Determine the [X, Y] coordinate at the center of the cell enclosing the given text.  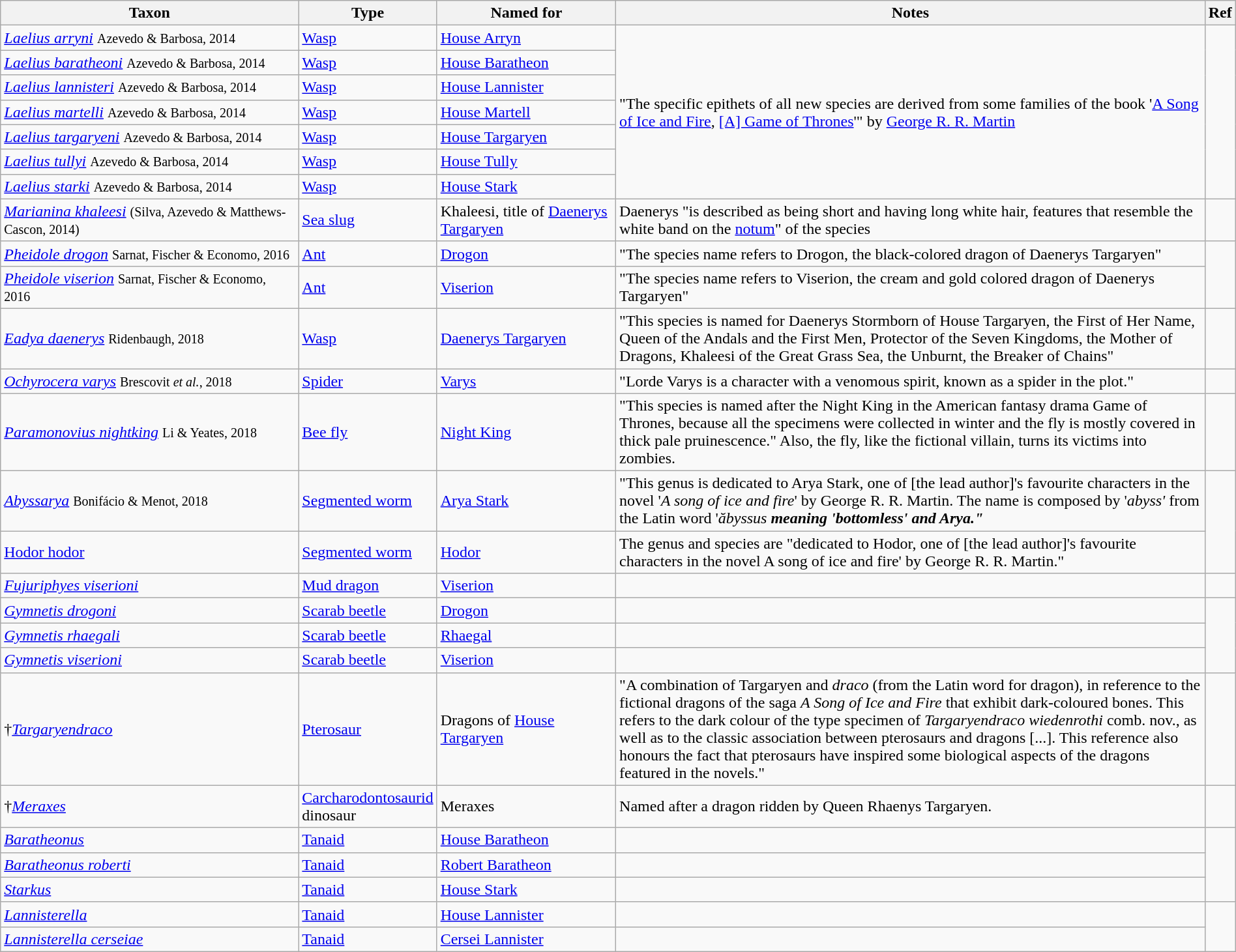
Baratheonus roberti [150, 865]
Baratheonus [150, 840]
Hodor hodor [150, 553]
Laelius baratheoni Azevedo & Barbosa, 2014 [150, 63]
Daenerys Targaryen [526, 338]
Eadya daenerys Ridenbaugh, 2018 [150, 338]
"The species name refers to Viserion, the cream and gold colored dragon of Daenerys Targaryen" [911, 287]
Named after a dragon ridden by Queen Rhaenys Targaryen. [911, 807]
Spider [368, 381]
Ochyrocera varys Brescovit et al., 2018 [150, 381]
Gymnetis drogoni [150, 611]
Daenerys "is described as being short and having long white hair, features that resemble the white band on the notum" of the species [911, 220]
Mud dragon [368, 586]
Laelius targaryeni Azevedo & Barbosa, 2014 [150, 137]
"Lorde Varys is a character with a venomous spirit, known as a spider in the plot." [911, 381]
Lannisterella cerseiae [150, 939]
Paramonovius nightking Li & Yeates, 2018 [150, 433]
Laelius martelli Azevedo & Barbosa, 2014 [150, 112]
Named for [526, 13]
House Tully [526, 162]
Arya Stark [526, 501]
Type [368, 13]
†Targaryendraco [150, 728]
Carcharodontosaurid dinosaur [368, 807]
†Meraxes [150, 807]
Pheidole viserion Sarnat, Fischer & Economo, 2016 [150, 287]
House Targaryen [526, 137]
Ref [1220, 13]
Lannisterella [150, 914]
Marianina khaleesi (Silva, Azevedo & Matthews-Cascon, 2014) [150, 220]
Laelius arryni Azevedo & Barbosa, 2014 [150, 38]
Notes [911, 13]
Cersei Lannister [526, 939]
Taxon [150, 13]
Night King [526, 433]
Abyssarya Bonifácio & Menot, 2018 [150, 501]
Sea slug [368, 220]
Varys [526, 381]
Pterosaur [368, 728]
Pheidole drogon Sarnat, Fischer & Economo, 2016 [150, 253]
Laelius tullyi Azevedo & Barbosa, 2014 [150, 162]
Hodor [526, 553]
Meraxes [526, 807]
Fujuriphyes viserioni [150, 586]
Rhaegal [526, 635]
Starkus [150, 889]
Gymnetis viserioni [150, 660]
House Martell [526, 112]
Dragons of House Targaryen [526, 728]
Gymnetis rhaegali [150, 635]
Robert Baratheon [526, 865]
Khaleesi, title of Daenerys Targaryen [526, 220]
Laelius lannisteri Azevedo & Barbosa, 2014 [150, 87]
"The species name refers to Drogon, the black-colored dragon of Daenerys Targaryen" [911, 253]
House Arryn [526, 38]
Laelius starki Azevedo & Barbosa, 2014 [150, 186]
Bee fly [368, 433]
